Identify which cell holds the provided text, then report its (x, y) central coordinate. 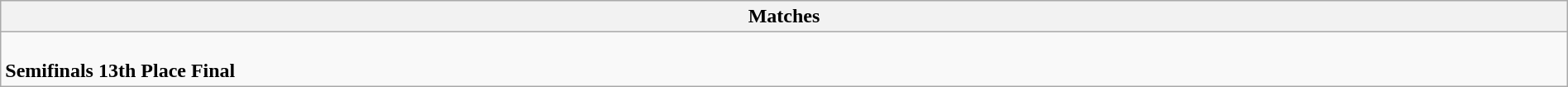
Matches (784, 17)
Semifinals 13th Place Final (784, 60)
